Pinpoint the cell where the given text exists, returning its [X, Y] midpoint coordinate. 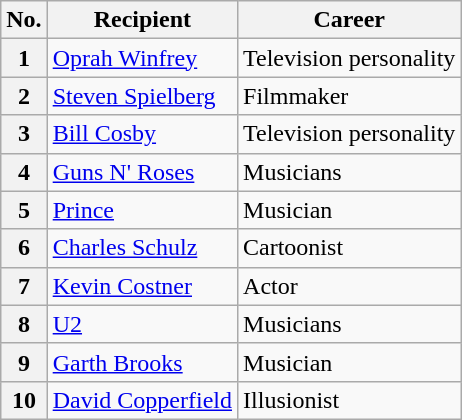
Filmmaker [350, 96]
Recipient [142, 20]
7 [24, 286]
No. [24, 20]
David Copperfield [142, 400]
Steven Spielberg [142, 96]
Garth Brooks [142, 362]
Cartoonist [350, 248]
Prince [142, 210]
6 [24, 248]
9 [24, 362]
8 [24, 324]
10 [24, 400]
Charles Schulz [142, 248]
1 [24, 58]
4 [24, 172]
5 [24, 210]
Oprah Winfrey [142, 58]
Career [350, 20]
2 [24, 96]
U2 [142, 324]
Kevin Costner [142, 286]
3 [24, 134]
Actor [350, 286]
Bill Cosby [142, 134]
Guns N' Roses [142, 172]
Illusionist [350, 400]
